Pinpoint the cell where the given text exists, returning its (X, Y) midpoint coordinate. 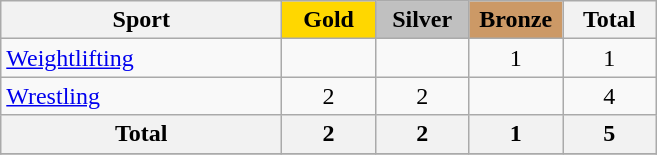
Gold (329, 20)
5 (609, 134)
Silver (422, 20)
4 (609, 96)
Weightlifting (142, 58)
Bronze (516, 20)
Wrestling (142, 96)
Sport (142, 20)
